From the cell containing the given text, extract its center point as (x, y) coordinate. 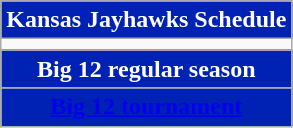
Big 12 tournament (146, 107)
Big 12 regular season (146, 69)
Kansas Jayhawks Schedule (146, 20)
